Search for the cell housing the specified text and yield its (x, y) center coordinate. 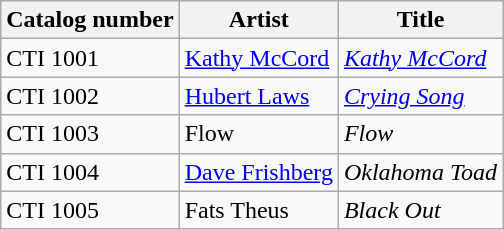
CTI 1002 (90, 96)
CTI 1004 (90, 172)
Catalog number (90, 20)
CTI 1003 (90, 134)
Dave Frishberg (258, 172)
CTI 1001 (90, 58)
Crying Song (420, 96)
Fats Theus (258, 210)
CTI 1005 (90, 210)
Oklahoma Toad (420, 172)
Title (420, 20)
Black Out (420, 210)
Hubert Laws (258, 96)
Artist (258, 20)
